Return the (x, y) coordinate for the center point of the cell that contains the specified text.  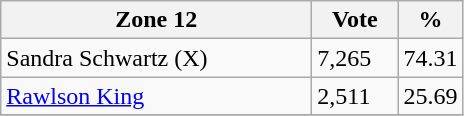
% (430, 20)
Rawlson King (156, 96)
Zone 12 (156, 20)
7,265 (355, 58)
25.69 (430, 96)
2,511 (355, 96)
74.31 (430, 58)
Sandra Schwartz (X) (156, 58)
Vote (355, 20)
